Detect which cell encompasses the target text, then output its (X, Y) center coordinate. 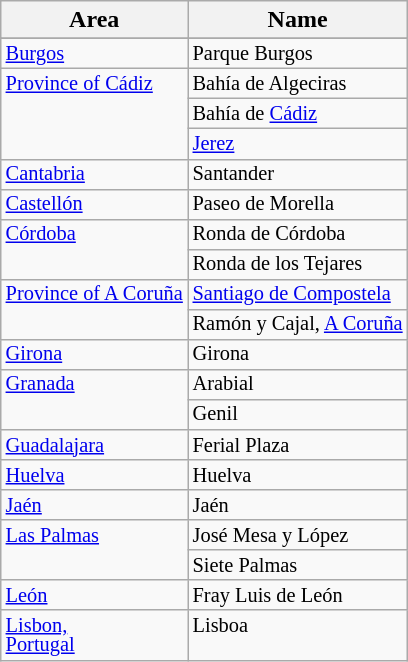
Lisbon,Portugal (94, 635)
Paseo de Morella (298, 204)
Parque Burgos (298, 54)
José Mesa y López (298, 535)
Genil (298, 414)
Name (298, 20)
Arabial (298, 384)
Bahía de Cádiz (298, 114)
Bahía de Algeciras (298, 84)
Granada (94, 399)
Santander (298, 174)
Ramón y Cajal, A Coruña (298, 324)
Córdoba (94, 249)
Jerez (298, 144)
Castellón (94, 204)
Burgos (94, 54)
Ronda de Córdoba (298, 234)
Santiago de Compostela (298, 294)
Province of Cádiz (94, 114)
León (94, 595)
Lisboa (298, 635)
Area (94, 20)
Cantabria (94, 174)
Province of A Coruña (94, 309)
Guadalajara (94, 444)
Siete Palmas (298, 565)
Las Palmas (94, 550)
Fray Luis de León (298, 595)
Ferial Plaza (298, 444)
Ronda de los Tejares (298, 264)
